Locate the cell with the specified text and output its [X, Y] center coordinate. 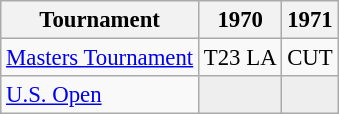
Tournament [100, 20]
Masters Tournament [100, 58]
T23 LA [240, 58]
1971 [310, 20]
U.S. Open [100, 95]
1970 [240, 20]
CUT [310, 58]
